Output the (x, y) coordinate of the center of the cell containing the given text.  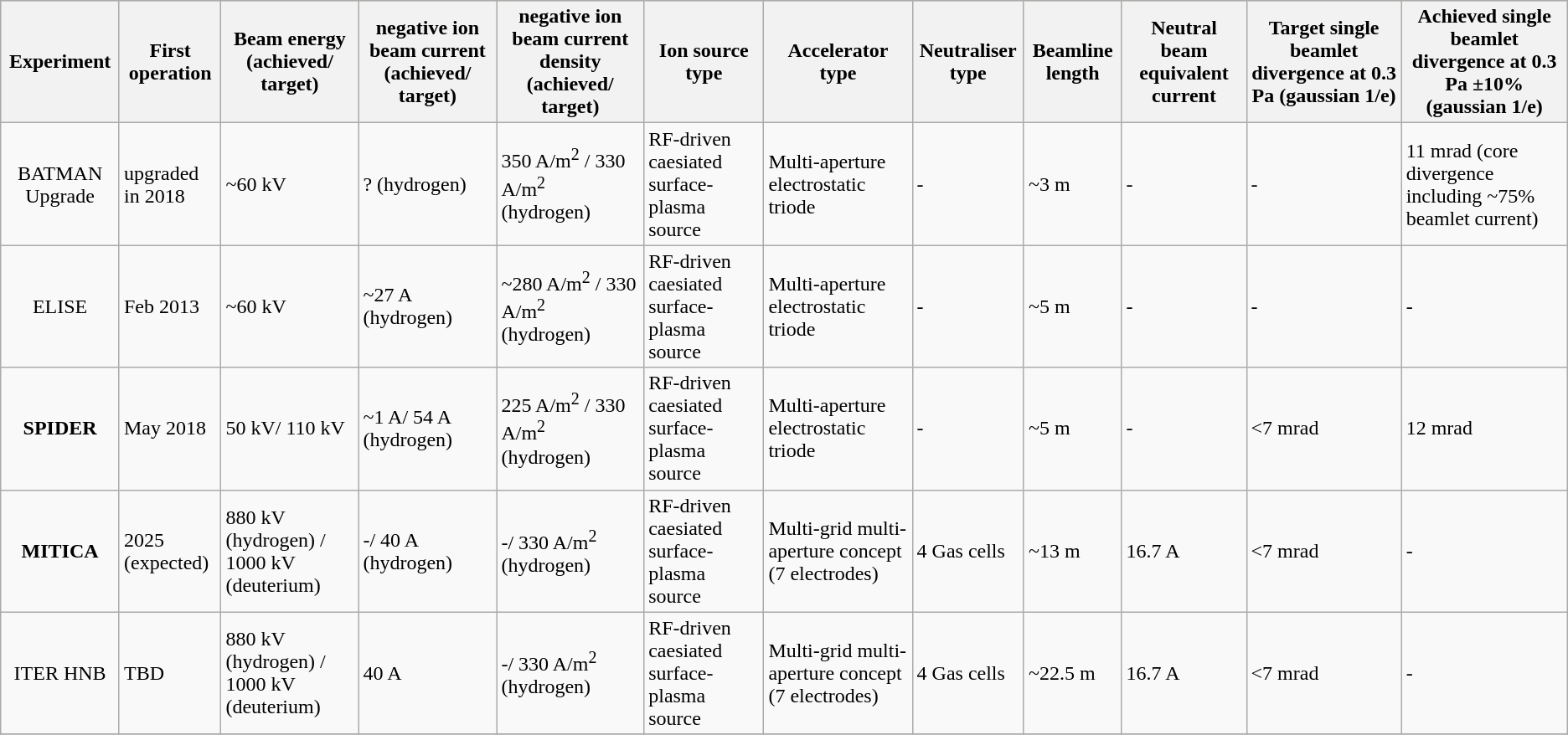
~3 m (1072, 184)
ELISE (60, 306)
40 A (427, 673)
~280 A/m2 / 330 A/m2 (hydrogen) (570, 306)
225 A/m2 / 330 A/m2 (hydrogen) (570, 429)
Experiment (60, 62)
350 A/m2 / 330 A/m2 (hydrogen) (570, 184)
~13 m (1072, 551)
-/ 40 A (hydrogen) (427, 551)
negative ion beam current (achieved/ target) (427, 62)
SPIDER (60, 429)
MITICA (60, 551)
Achieved single beamlet divergence at 0.3 Pa ±10% (gaussian 1/e) (1484, 62)
Feb 2013 (169, 306)
Target single beamlet divergence at 0.3 Pa (gaussian 1/e) (1323, 62)
~22.5 m (1072, 673)
BATMAN Upgrade (60, 184)
50 kV/ 110 kV (290, 429)
~1 A/ 54 A (hydrogen) (427, 429)
First operation (169, 62)
TBD (169, 673)
Neutral beam equivalent current (1184, 62)
12 mrad (1484, 429)
2025 (expected) (169, 551)
negative ion beam current density (achieved/ target) (570, 62)
May 2018 (169, 429)
Beamline length (1072, 62)
ITER HNB (60, 673)
Ion source type (704, 62)
Accelerator type (838, 62)
Beam energy (achieved/ target) (290, 62)
~27 A (hydrogen) (427, 306)
Neutraliser type (968, 62)
upgraded in 2018 (169, 184)
? (hydrogen) (427, 184)
11 mrad (core divergence including ~75% beamlet current) (1484, 184)
